Locate the cell with the specified text and output its (X, Y) center coordinate. 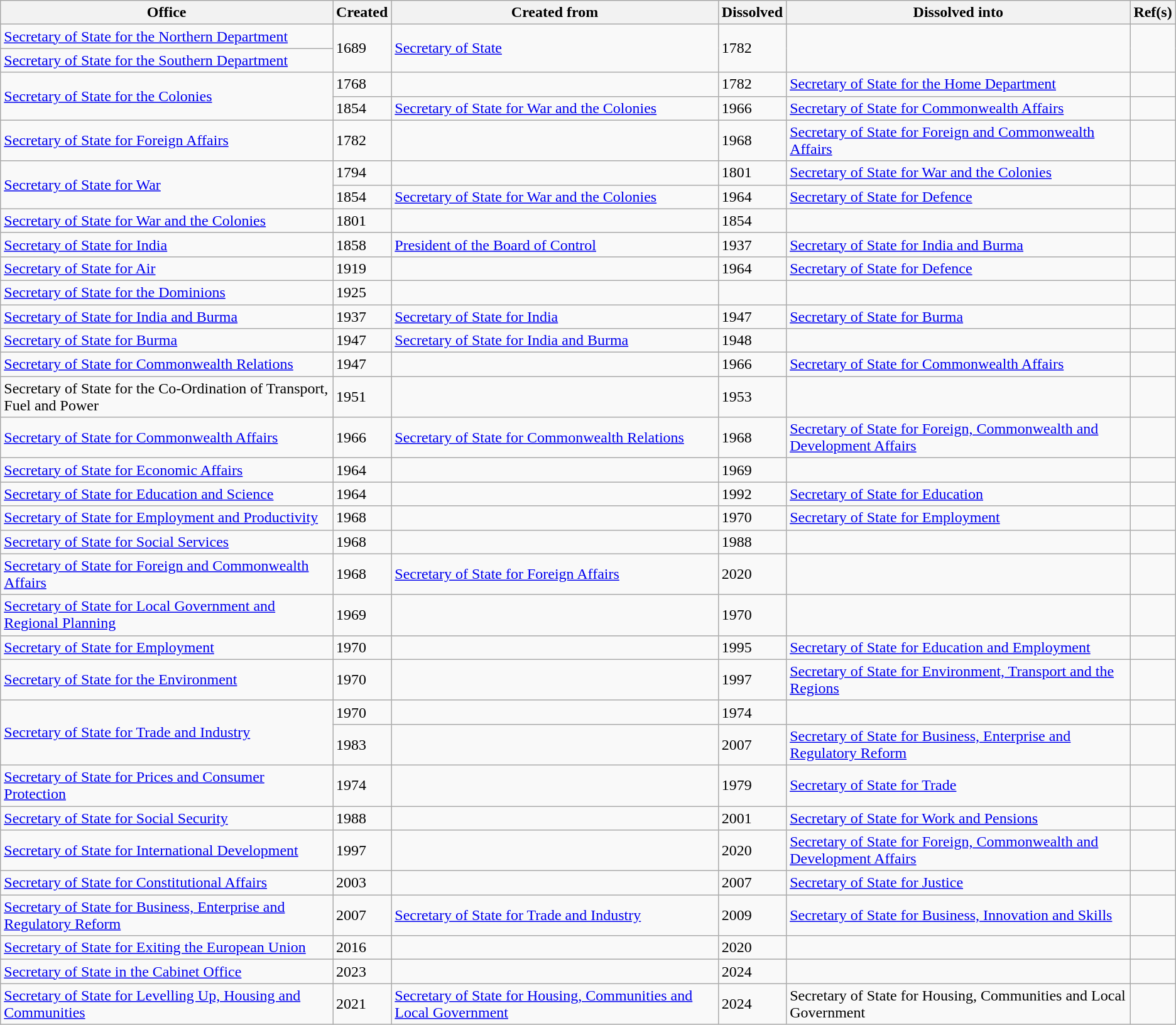
Secretary of State for the Dominions (167, 292)
Secretary of State for Education and Employment (959, 647)
Ref(s) (1153, 13)
Secretary of State for Education and Science (167, 494)
Dissolved into (959, 13)
Secretary of State for Exiting the European Union (167, 948)
Secretary of State for War (167, 185)
Secretary of State for Prices and Consumer Protection (167, 786)
Secretary of State for the Co-Ordination of Transport, Fuel and Power (167, 397)
2021 (362, 1004)
1794 (362, 173)
Dissolved (752, 13)
1768 (362, 84)
Secretary of State (555, 48)
1995 (752, 647)
1925 (362, 292)
Secretary of State for the Southern Department (167, 60)
1951 (362, 397)
Secretary of State for Air (167, 268)
Created from (555, 13)
Secretary of State for Education (959, 494)
1948 (752, 341)
Secretary of State for Levelling Up, Housing and Communities (167, 1004)
Secretary of State for Trade (959, 786)
1992 (752, 494)
1983 (362, 744)
2016 (362, 948)
Secretary of State for the Home Department (959, 84)
Secretary of State for the Colonies (167, 96)
2003 (362, 883)
Secretary of State for Local Government and Regional Planning (167, 615)
1953 (752, 397)
Secretary of State for Work and Pensions (959, 818)
2009 (752, 915)
Office (167, 13)
Secretary of State for Economic Affairs (167, 470)
Secretary of State for Social Services (167, 542)
Secretary of State for Constitutional Affairs (167, 883)
Secretary of State for Social Security (167, 818)
Created (362, 13)
Secretary of State for Employment and Productivity (167, 518)
President of the Board of Control (555, 244)
Secretary of State for Business, Innovation and Skills (959, 915)
1919 (362, 268)
2001 (752, 818)
Secretary of State for the Environment (167, 680)
Secretary of State for International Development (167, 851)
Secretary of State for the Northern Department (167, 36)
Secretary of State in the Cabinet Office (167, 972)
1689 (362, 48)
1858 (362, 244)
Secretary of State for Environment, Transport and the Regions (959, 680)
Secretary of State for Justice (959, 883)
1979 (752, 786)
2023 (362, 972)
